Pinpoint the cell where the given text exists, returning its (X, Y) midpoint coordinate. 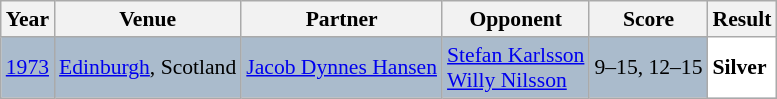
Silver (742, 68)
Edinburgh, Scotland (148, 68)
Score (648, 19)
Result (742, 19)
Venue (148, 19)
Partner (342, 19)
Opponent (516, 19)
1973 (28, 68)
Jacob Dynnes Hansen (342, 68)
Stefan Karlsson Willy Nilsson (516, 68)
9–15, 12–15 (648, 68)
Year (28, 19)
